Capture the cell that displays the provided text and extract its (X, Y) central coordinate. 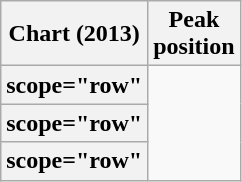
Peakposition (194, 34)
Chart (2013) (74, 34)
